Determine the [x, y] coordinate at the center of the cell enclosing the given text.  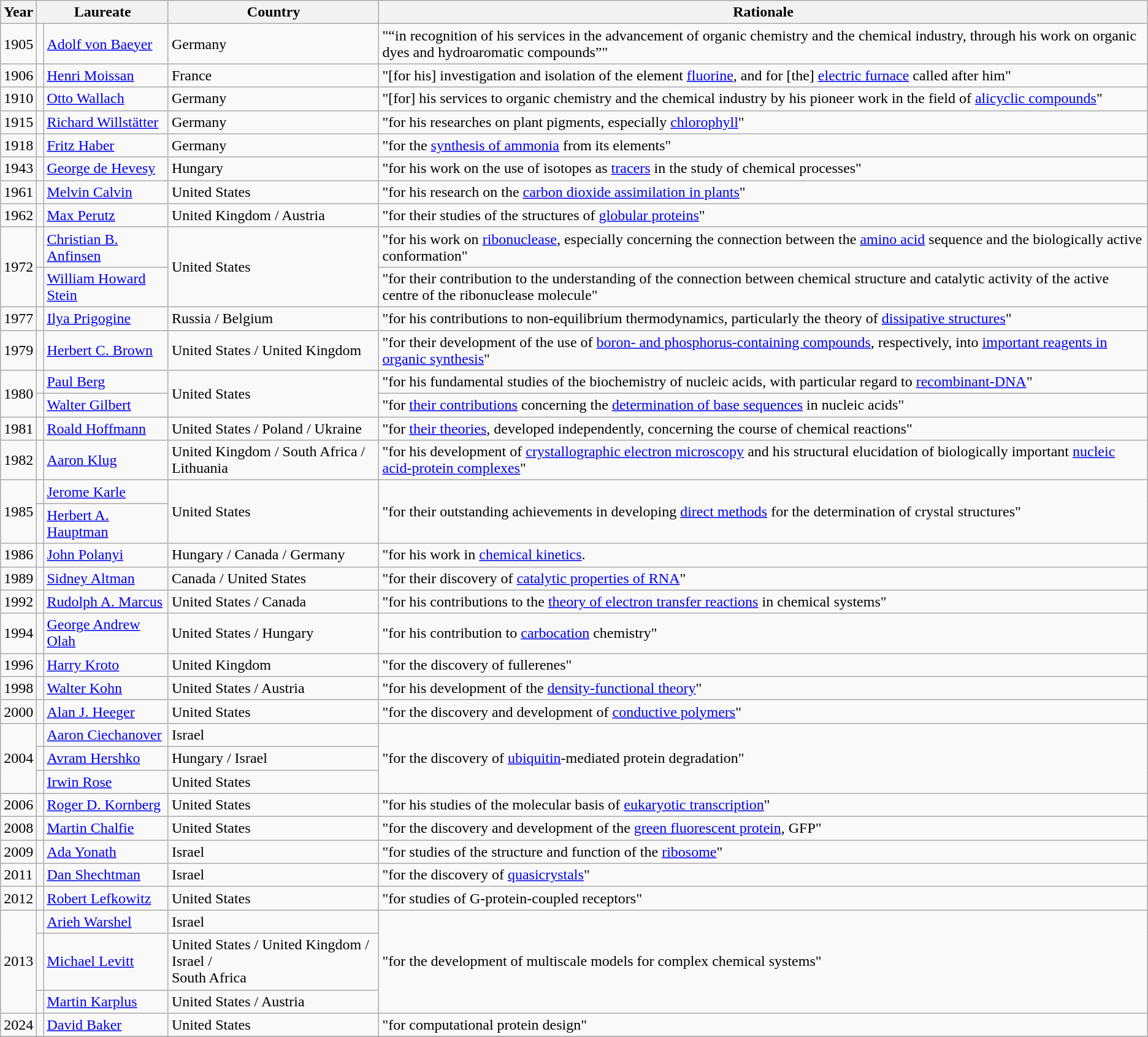
"for the discovery of fullerenes" [763, 665]
"for their discovery of catalytic properties of RNA" [763, 578]
"for his studies of the molecular basis of eukaryotic transcription" [763, 805]
"[for] his services to organic chemistry and the chemical industry by his pioneer work in the field of alicyclic compounds" [763, 99]
1918 [18, 145]
Richard Willstätter [106, 122]
"for the discovery and development of conductive polymers" [763, 711]
2006 [18, 805]
2012 [18, 898]
United States / United Kingdom [274, 350]
Aaron Ciechanover [106, 735]
2000 [18, 711]
United States / Poland / Ukraine [274, 429]
"[for his] investigation and isolation of the element fluorine, and for [the] electric furnace called after him" [763, 75]
Christian B. Anfinsen [106, 247]
1981 [18, 429]
"for the discovery of quasicrystals" [763, 875]
1979 [18, 350]
1906 [18, 75]
Hungary / Canada / Germany [274, 555]
United Kingdom / South Africa / Lithuania [274, 460]
2008 [18, 828]
Max Perutz [106, 215]
1915 [18, 122]
1910 [18, 99]
United Kingdom / Austria [274, 215]
"for their contributions concerning the determination of base sequences in nucleic acids" [763, 405]
Herbert C. Brown [106, 350]
1972 [18, 267]
Martin Karplus [106, 1001]
"for the development of multiscale models for complex chemical systems" [763, 962]
Country [274, 12]
"for studies of G-protein-coupled receptors" [763, 898]
"for their outstanding achievements in developing direct methods for the determination of crystal structures" [763, 511]
Michael Levitt [106, 962]
1994 [18, 633]
"for his contribution to carbocation chemistry" [763, 633]
John Polanyi [106, 555]
Fritz Haber [106, 145]
1998 [18, 688]
Rationale [763, 12]
Roger D. Kornberg [106, 805]
Robert Lefkowitz [106, 898]
Russia / Belgium [274, 318]
Hungary / Israel [274, 758]
Canada / United States [274, 578]
George Andrew Olah [106, 633]
Roald Hoffmann [106, 429]
1986 [18, 555]
"for studies of the structure and function of the ribosome" [763, 852]
"for his development of the density-functional theory" [763, 688]
Henri Moissan [106, 75]
Otto Wallach [106, 99]
Herbert A. Hauptman [106, 524]
Irwin Rose [106, 782]
2009 [18, 852]
"for the discovery of ubiquitin-mediated protein degradation" [763, 758]
France [274, 75]
Martin Chalfie [106, 828]
1962 [18, 215]
2011 [18, 875]
"for their studies of the structures of globular proteins" [763, 215]
1905 [18, 44]
1985 [18, 511]
William Howard Stein [106, 287]
Walter Kohn [106, 688]
Rudolph A. Marcus [106, 602]
Avram Hershko [106, 758]
2024 [18, 1025]
1980 [18, 394]
1982 [18, 460]
"for computational protein design" [763, 1025]
"for his contributions to the theory of electron transfer reactions in chemical systems" [763, 602]
Adolf von Baeyer [106, 44]
"for the discovery and development of the green fluorescent protein, GFP" [763, 828]
Arieh Warshel [106, 922]
Jerome Karle [106, 492]
Alan J. Heeger [106, 711]
"for his researches on plant pigments, especially chlorophyll" [763, 122]
Melvin Calvin [106, 192]
Ada Yonath [106, 852]
"for their development of the use of boron- and phosphorus-containing compounds, respectively, into important reagents in organic synthesis" [763, 350]
"for his work on ribonuclease, especially concerning the connection between the amino acid sequence and the biologically active conformation" [763, 247]
"for his work in chemical kinetics. [763, 555]
1996 [18, 665]
Hungary [274, 169]
"for his work on the use of isotopes as tracers in the study of chemical processes" [763, 169]
Year [18, 12]
Harry Kroto [106, 665]
George de Hevesy [106, 169]
Paul Berg [106, 382]
David Baker [106, 1025]
Sidney Altman [106, 578]
United States / Hungary [274, 633]
United Kingdom [274, 665]
Aaron Klug [106, 460]
Laureate [103, 12]
"for his fundamental studies of the biochemistry of nucleic acids, with particular regard to recombinant-DNA" [763, 382]
"for his development of crystallographic electron microscopy and his structural elucidation of biologically important nucleic acid-protein complexes" [763, 460]
United States / Canada [274, 602]
Walter Gilbert [106, 405]
"for his contributions to non-equilibrium thermodynamics, particularly the theory of dissipative structures" [763, 318]
1961 [18, 192]
1992 [18, 602]
1977 [18, 318]
United States / United Kingdom / Israel /South Africa [274, 962]
1943 [18, 169]
2013 [18, 962]
Ilya Prigogine [106, 318]
1989 [18, 578]
"for the synthesis of ammonia from its elements" [763, 145]
Dan Shechtman [106, 875]
"for their theories, developed independently, concerning the course of chemical reactions" [763, 429]
"for his research on the carbon dioxide assimilation in plants" [763, 192]
2004 [18, 758]
